Scan for the cell matching the given text and deliver its (X, Y) coordinate at center. 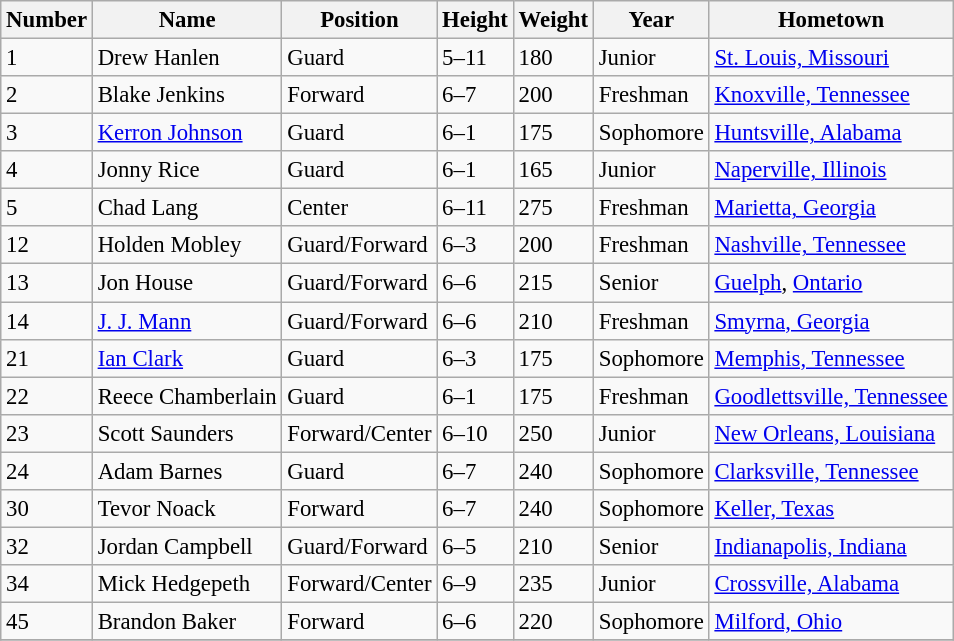
180 (553, 58)
Number (47, 20)
Drew Hanlen (187, 58)
215 (553, 283)
Ian Clark (187, 358)
Mick Hedgepeth (187, 584)
250 (553, 433)
30 (47, 509)
Adam Barnes (187, 471)
Indianapolis, Indiana (831, 546)
J. J. Mann (187, 321)
Kerron Johnson (187, 133)
14 (47, 321)
Position (360, 20)
45 (47, 621)
5–11 (475, 58)
Keller, Texas (831, 509)
Jonny Rice (187, 170)
22 (47, 396)
6–9 (475, 584)
Goodlettsville, Tennessee (831, 396)
Height (475, 20)
13 (47, 283)
12 (47, 245)
Knoxville, Tennessee (831, 95)
24 (47, 471)
Smyrna, Georgia (831, 321)
St. Louis, Missouri (831, 58)
Crossville, Alabama (831, 584)
Year (651, 20)
Huntsville, Alabama (831, 133)
Center (360, 208)
Reece Chamberlain (187, 396)
6–10 (475, 433)
Scott Saunders (187, 433)
23 (47, 433)
3 (47, 133)
6–5 (475, 546)
4 (47, 170)
6–11 (475, 208)
32 (47, 546)
Jordan Campbell (187, 546)
21 (47, 358)
165 (553, 170)
Brandon Baker (187, 621)
Weight (553, 20)
34 (47, 584)
Holden Mobley (187, 245)
Chad Lang (187, 208)
New Orleans, Louisiana (831, 433)
Milford, Ohio (831, 621)
Nashville, Tennessee (831, 245)
275 (553, 208)
Marietta, Georgia (831, 208)
Blake Jenkins (187, 95)
Guelph, Ontario (831, 283)
220 (553, 621)
5 (47, 208)
Naperville, Illinois (831, 170)
1 (47, 58)
Hometown (831, 20)
235 (553, 584)
Memphis, Tennessee (831, 358)
2 (47, 95)
Tevor Noack (187, 509)
Name (187, 20)
Jon House (187, 283)
Clarksville, Tennessee (831, 471)
